From the cell containing the given text, extract its center point as [X, Y] coordinate. 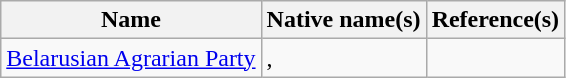
Native name(s) [344, 20]
Name [131, 20]
Belarusian Agrarian Party [131, 58]
, [344, 58]
Reference(s) [496, 20]
